From the cell containing the given text, extract its center point as [X, Y] coordinate. 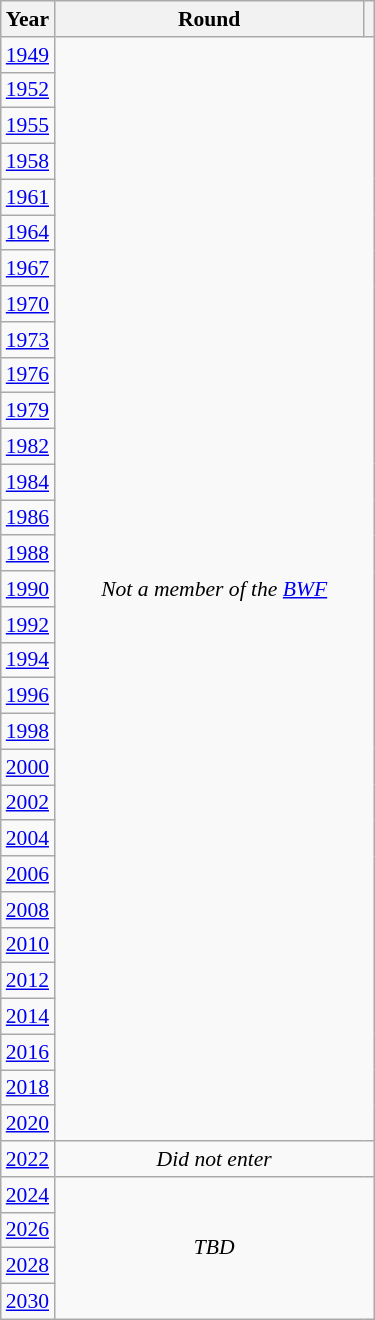
2006 [28, 874]
2024 [28, 1195]
1958 [28, 162]
2004 [28, 839]
1988 [28, 554]
1976 [28, 375]
2008 [28, 910]
2030 [28, 1302]
1986 [28, 518]
1984 [28, 482]
2002 [28, 803]
1992 [28, 625]
Not a member of the BWF [214, 589]
1990 [28, 589]
TBD [214, 1248]
2000 [28, 767]
1982 [28, 447]
1955 [28, 126]
2020 [28, 1124]
1998 [28, 732]
1949 [28, 55]
1964 [28, 233]
1973 [28, 340]
1952 [28, 90]
Round [209, 19]
2026 [28, 1230]
Did not enter [214, 1159]
2012 [28, 981]
1967 [28, 269]
1994 [28, 660]
2028 [28, 1266]
1970 [28, 304]
2014 [28, 1017]
2010 [28, 945]
2016 [28, 1052]
1961 [28, 197]
1979 [28, 411]
Year [28, 19]
2018 [28, 1088]
2022 [28, 1159]
1996 [28, 696]
